Search for the cell housing the specified text and yield its [X, Y] center coordinate. 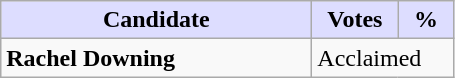
Acclaimed [383, 58]
Candidate [156, 20]
Votes [355, 20]
Rachel Downing [156, 58]
% [426, 20]
